Output the (X, Y) coordinate of the center of the cell containing the given text.  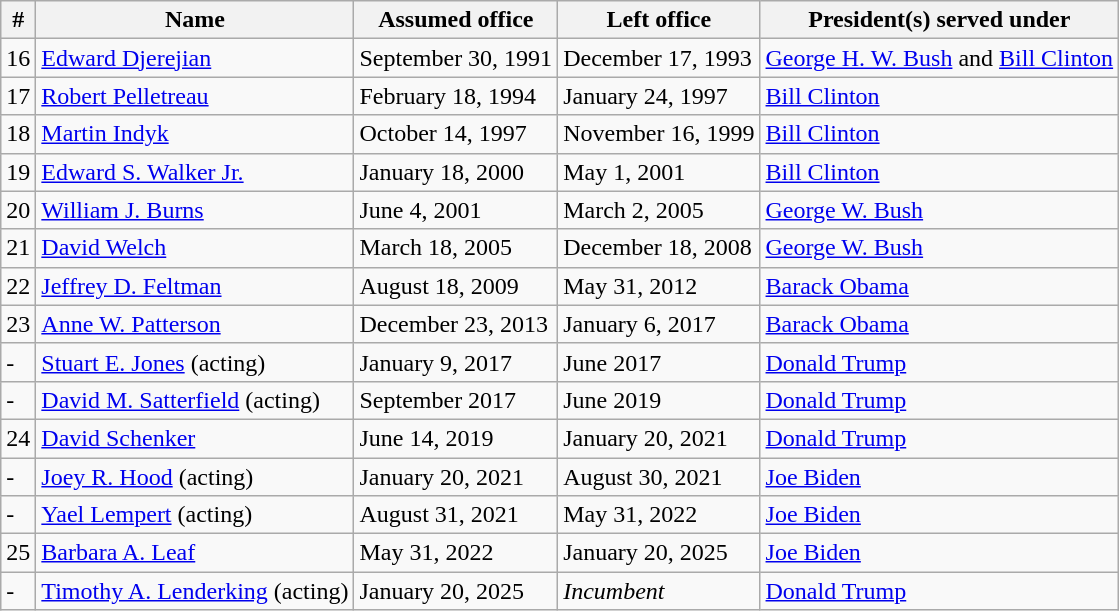
June 2019 (659, 400)
25 (18, 553)
September 2017 (456, 400)
December 17, 1993 (659, 58)
Barbara A. Leaf (195, 553)
May 1, 2001 (659, 172)
Martin Indyk (195, 134)
November 16, 1999 (659, 134)
January 6, 2017 (659, 324)
Assumed office (456, 20)
Jeffrey D. Feltman (195, 286)
18 (18, 134)
Yael Lempert (acting) (195, 515)
June 14, 2019 (456, 438)
September 30, 1991 (456, 58)
20 (18, 210)
January 24, 1997 (659, 96)
24 (18, 438)
David Schenker (195, 438)
March 2, 2005 (659, 210)
June 2017 (659, 362)
16 (18, 58)
February 18, 1994 (456, 96)
# (18, 20)
William J. Burns (195, 210)
January 9, 2017 (456, 362)
George H. W. Bush and Bill Clinton (940, 58)
March 18, 2005 (456, 248)
David M. Satterfield (acting) (195, 400)
August 18, 2009 (456, 286)
17 (18, 96)
21 (18, 248)
Name (195, 20)
August 30, 2021 (659, 477)
Incumbent (659, 591)
Left office (659, 20)
August 31, 2021 (456, 515)
December 18, 2008 (659, 248)
22 (18, 286)
May 31, 2012 (659, 286)
Edward S. Walker Jr. (195, 172)
Anne W. Patterson (195, 324)
Robert Pelletreau (195, 96)
October 14, 1997 (456, 134)
Timothy A. Lenderking (acting) (195, 591)
President(s) served under (940, 20)
David Welch (195, 248)
January 18, 2000 (456, 172)
June 4, 2001 (456, 210)
December 23, 2013 (456, 324)
Edward Djerejian (195, 58)
23 (18, 324)
Stuart E. Jones (acting) (195, 362)
19 (18, 172)
Joey R. Hood (acting) (195, 477)
